Output the [X, Y] coordinate of the center of the cell containing the given text.  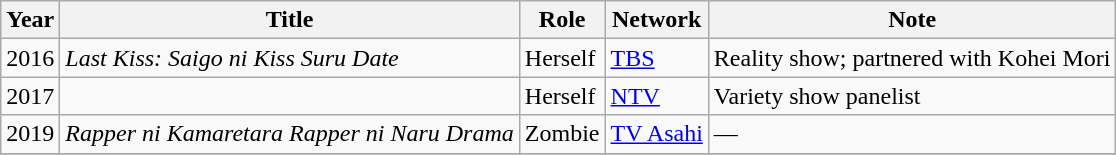
Reality show; partnered with Kohei Mori [912, 58]
2016 [30, 58]
Last Kiss: Saigo ni Kiss Suru Date [290, 58]
Role [562, 20]
Rapper ni Kamaretara Rapper ni Naru Drama [290, 134]
2019 [30, 134]
NTV [656, 96]
Year [30, 20]
— [912, 134]
Variety show panelist [912, 96]
Title [290, 20]
TV Asahi [656, 134]
TBS [656, 58]
Zombie [562, 134]
Network [656, 20]
Note [912, 20]
2017 [30, 96]
